For the text-containing cell, return its midpoint in [X, Y] coordinate format. 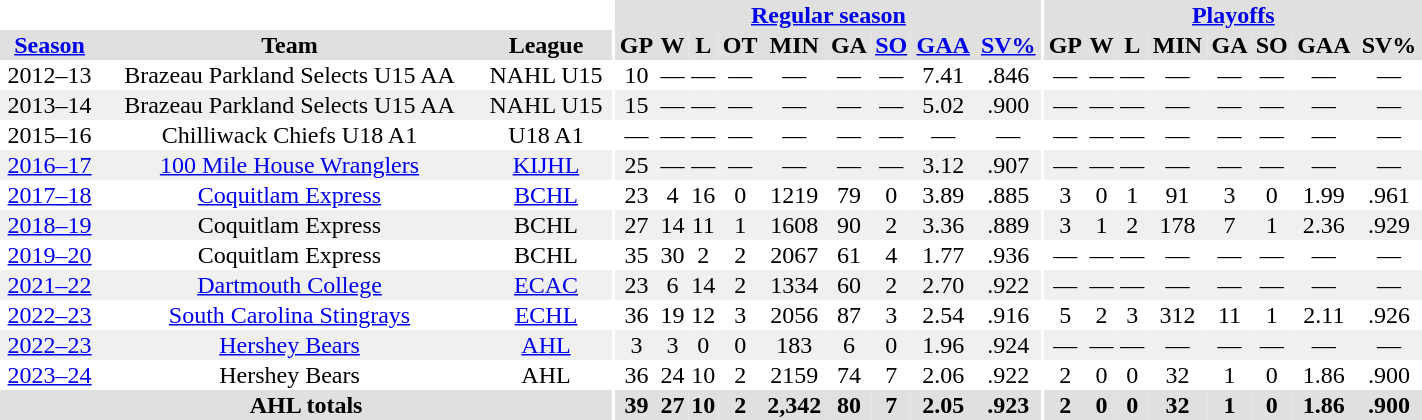
ECHL [546, 315]
5 [1066, 315]
2056 [794, 315]
3.89 [943, 195]
79 [849, 195]
2017–18 [50, 195]
39 [636, 405]
2.36 [1324, 225]
2159 [794, 375]
.916 [1008, 315]
100 Mile House Wranglers [290, 165]
87 [849, 315]
.907 [1008, 165]
2,342 [794, 405]
12 [704, 315]
183 [794, 345]
3.36 [943, 225]
.929 [1389, 225]
Season [50, 45]
178 [1178, 225]
2.05 [943, 405]
ECAC [546, 285]
7.41 [943, 75]
25 [636, 165]
1608 [794, 225]
.926 [1389, 315]
Playoffs [1234, 15]
2023–24 [50, 375]
2.06 [943, 375]
U18 A1 [546, 135]
2015–16 [50, 135]
2019–20 [50, 255]
80 [849, 405]
74 [849, 375]
1.96 [943, 345]
60 [849, 285]
30 [672, 255]
.923 [1008, 405]
3.12 [943, 165]
AHL totals [306, 405]
Regular season [829, 15]
2067 [794, 255]
1.77 [943, 255]
91 [1178, 195]
OT [740, 45]
2012–13 [50, 75]
16 [704, 195]
1.99 [1324, 195]
.924 [1008, 345]
90 [849, 225]
Team [290, 45]
League [546, 45]
19 [672, 315]
KIJHL [546, 165]
2018–19 [50, 225]
.961 [1389, 195]
.889 [1008, 225]
312 [1178, 315]
South Carolina Stingrays [290, 315]
15 [636, 105]
2.70 [943, 285]
2.11 [1324, 315]
35 [636, 255]
1334 [794, 285]
61 [849, 255]
24 [672, 375]
2016–17 [50, 165]
.885 [1008, 195]
2.54 [943, 315]
.846 [1008, 75]
2021–22 [50, 285]
Dartmouth College [290, 285]
5.02 [943, 105]
1219 [794, 195]
.936 [1008, 255]
Chilliwack Chiefs U18 A1 [290, 135]
2013–14 [50, 105]
